From the cell containing the given text, extract its center point as [X, Y] coordinate. 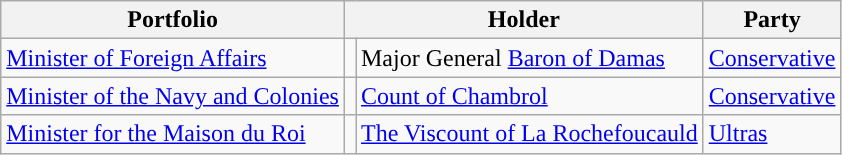
Ultras [772, 134]
Major General Baron of Damas [530, 58]
Minister of the Navy and Colonies [173, 96]
Minister for the Maison du Roi [173, 134]
Party [772, 20]
The Viscount of La Rochefoucauld [530, 134]
Holder [524, 20]
Minister of Foreign Affairs [173, 58]
Count of Chambrol [530, 96]
Portfolio [173, 20]
